Capture the cell that displays the provided text and extract its (x, y) central coordinate. 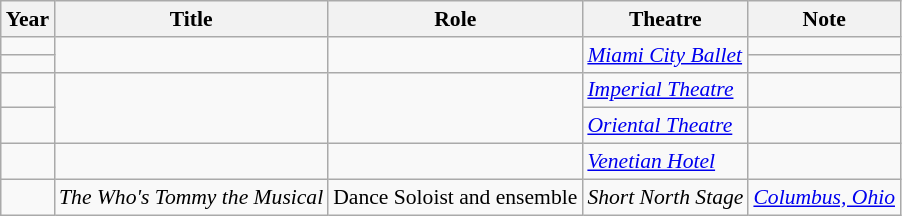
Miami City Ballet (665, 55)
Columbus, Ohio (824, 197)
Oriental Theatre (665, 126)
The Who's Tommy the Musical (191, 197)
Dance Soloist and ensemble (455, 197)
Year (28, 19)
Note (824, 19)
Theatre (665, 19)
Title (191, 19)
Role (455, 19)
Short North Stage (665, 197)
Imperial Theatre (665, 90)
Venetian Hotel (665, 162)
